Determine the [x, y] coordinate at the center of the cell enclosing the given text.  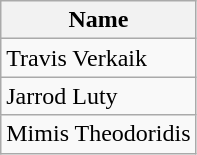
Name [98, 20]
Jarrod Luty [98, 96]
Mimis Theodoridis [98, 134]
Travis Verkaik [98, 58]
